Pinpoint the cell where the given text exists, returning its [x, y] midpoint coordinate. 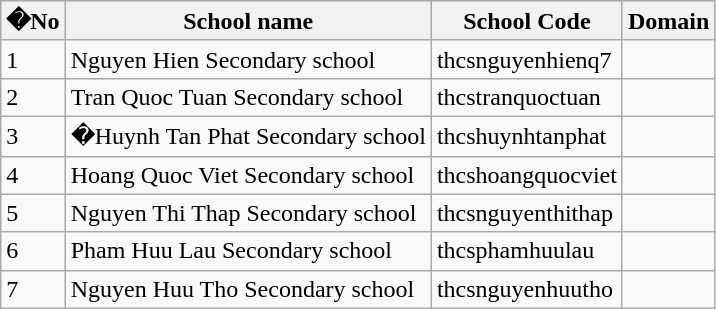
thcsnguyenthithap [526, 213]
Tran Quoc Tuan Secondary school [248, 97]
Pham Huu Lau Secondary school [248, 251]
Nguyen Thi Thap Secondary school [248, 213]
School Code [526, 21]
thcsnguyenhuutho [526, 289]
�Huynh Tan Phat Secondary school [248, 136]
Nguyen Hien Secondary school [248, 59]
1 [33, 59]
Domain [668, 21]
thcstranquoctuan [526, 97]
7 [33, 289]
6 [33, 251]
thcsphamhuulau [526, 251]
�No [33, 21]
thcsnguyenhienq7 [526, 59]
Hoang Quoc Viet Secondary school [248, 175]
4 [33, 175]
thcshoangquocviet [526, 175]
thcshuynhtanphat [526, 136]
5 [33, 213]
2 [33, 97]
Nguyen Huu Tho Secondary school [248, 289]
School name [248, 21]
3 [33, 136]
